Capture the cell that displays the provided text and extract its [X, Y] central coordinate. 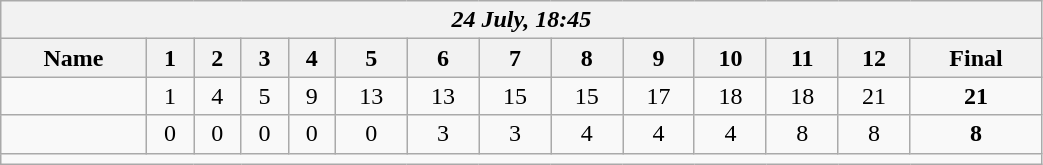
Final [976, 58]
12 [874, 58]
11 [802, 58]
24 July, 18:45 [522, 20]
7 [515, 58]
10 [730, 58]
Name [74, 58]
6 [443, 58]
2 [218, 58]
17 [659, 96]
